Detect which cell encompasses the target text, then output its (X, Y) center coordinate. 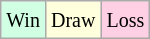
Draw (72, 20)
Win (24, 20)
Loss (126, 20)
